Determine the (X, Y) coordinate at the center of the cell enclosing the given text.  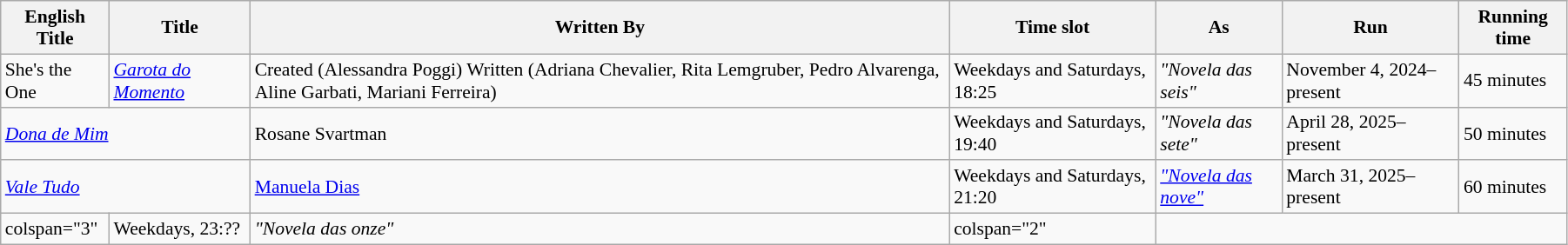
"Novela das sete" (1218, 134)
Garota do Momento (179, 80)
Vale Tudo (125, 188)
She's the One (56, 80)
"Novela das nove" (1218, 188)
"Novela das onze" (600, 229)
Title (179, 28)
"Novela das seis" (1218, 80)
Weekdays, 23:?? (179, 229)
colspan="3" (56, 229)
Run (1370, 28)
Written By (600, 28)
Dona de Mim (125, 134)
colspan="2" (1053, 229)
50 minutes (1513, 134)
Time slot (1053, 28)
Weekdays and Saturdays, 18:25 (1053, 80)
November 4, 2024–present (1370, 80)
Created (Alessandra Poggi) Written (Adriana Chevalier, Rita Lemgruber, Pedro Alvarenga, Aline Garbati, Mariani Ferreira) (600, 80)
English Title (56, 28)
Rosane Svartman (600, 134)
April 28, 2025–present (1370, 134)
Manuela Dias (600, 188)
45 minutes (1513, 80)
Weekdays and Saturdays, 19:40 (1053, 134)
60 minutes (1513, 188)
As (1218, 28)
Running time (1513, 28)
Weekdays and Saturdays, 21:20 (1053, 188)
March 31, 2025–present (1370, 188)
